Locate the cell with the specified text and output its [X, Y] center coordinate. 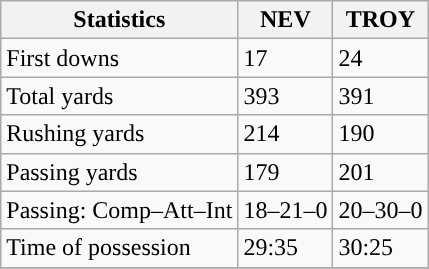
24 [380, 58]
17 [286, 58]
190 [380, 134]
Rushing yards [120, 134]
393 [286, 96]
18–21–0 [286, 210]
214 [286, 134]
TROY [380, 20]
30:25 [380, 248]
Passing yards [120, 172]
20–30–0 [380, 210]
201 [380, 172]
29:35 [286, 248]
391 [380, 96]
Time of possession [120, 248]
NEV [286, 20]
Total yards [120, 96]
First downs [120, 58]
Passing: Comp–Att–Int [120, 210]
179 [286, 172]
Statistics [120, 20]
